Provide the (X, Y) coordinate of the cell's center where the given text is located.  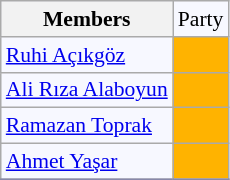
Party (201, 19)
Ali Rıza Alaboyun (87, 90)
Members (87, 19)
Ruhi Açıkgöz (87, 55)
Ahmet Yaşar (87, 162)
Ramazan Toprak (87, 126)
